Return [x, y] of the center of cell containing provided text 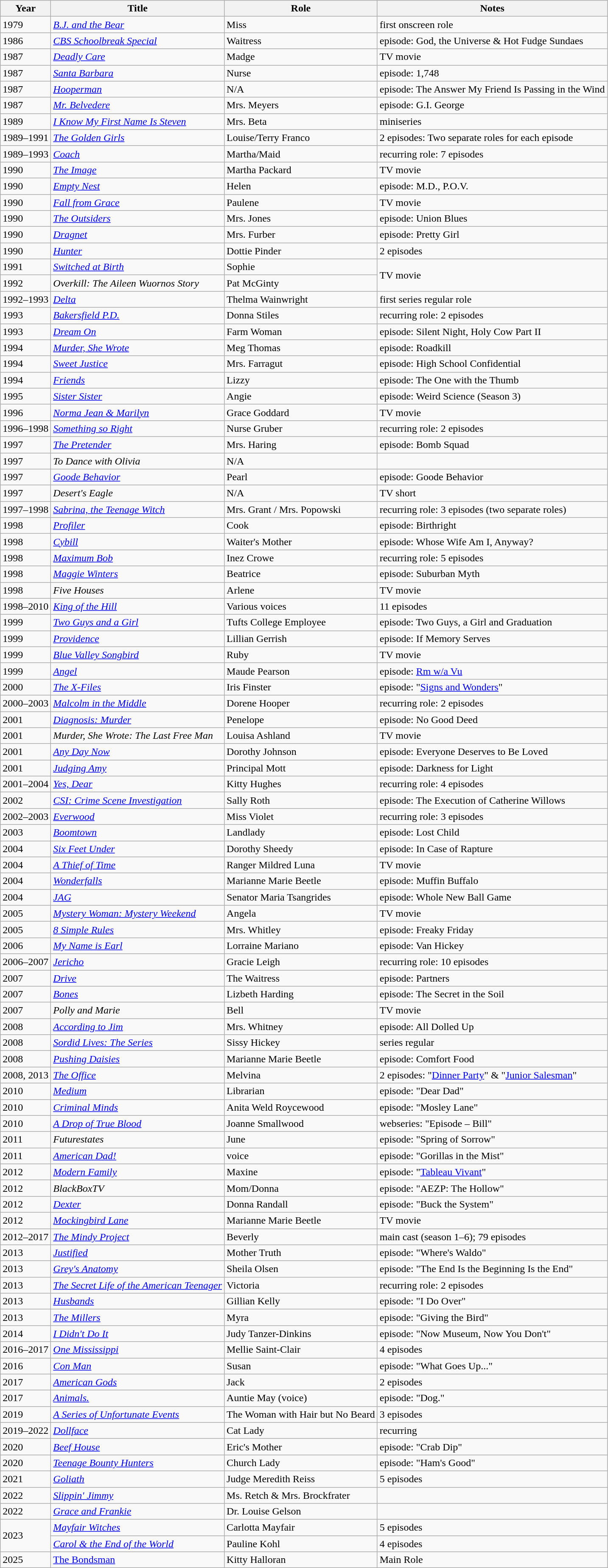
episode: 1,748 [492, 73]
2014 [25, 1334]
Title [137, 8]
The Secret Life of the American Teenager [137, 1285]
Martha Packard [301, 170]
The Woman with Hair but No Beard [301, 1414]
episode: M.D., P.O.V. [492, 186]
Sister Sister [137, 396]
Myra [301, 1317]
Cybill [137, 542]
Hooperman [137, 89]
Role [301, 8]
Malcolm in the Middle [137, 703]
American Dad! [137, 1156]
1979 [25, 25]
Ms. Retch & Mrs. Brockfrater [301, 1495]
Maggie Winters [137, 574]
3 episodes [492, 1414]
2023 [25, 1536]
Madge [301, 57]
Providence [137, 639]
Pearl [301, 477]
1986 [25, 41]
Grace and Frankie [137, 1512]
episode: Bomb Squad [492, 445]
Librarian [301, 1091]
2006 [25, 946]
Profiler [137, 526]
2 episodes: "Dinner Party" & "Junior Salesman" [492, 1075]
Louisa Ashland [301, 736]
episode: Roadkill [492, 348]
Something so Right [137, 428]
Helen [301, 186]
Various voices [301, 606]
main cast (season 1–6); 79 episodes [492, 1237]
Teenage Bounty Hunters [137, 1463]
Dexter [137, 1204]
episode: Darkness for Light [492, 768]
Delta [137, 299]
Year [25, 8]
voice [301, 1156]
Louise/Terry Franco [301, 138]
Eric's Mother [301, 1447]
Mrs. Jones [301, 219]
Victoria [301, 1285]
Waiter's Mother [301, 542]
The Office [137, 1075]
2019 [25, 1414]
2000–2003 [25, 703]
episode: All Dolled Up [492, 1027]
episode: Partners [492, 978]
episode: "Buck the System" [492, 1204]
episode: "Dog." [492, 1398]
Kitty Halloran [301, 1560]
Blue Valley Songbird [137, 655]
episode: Comfort Food [492, 1059]
Maximum Bob [137, 558]
BlackBoxTV [137, 1188]
episode: "Mosley Lane" [492, 1107]
Inez Crowe [301, 558]
Mrs. Furber [301, 235]
episode: High School Confidential [492, 364]
Coach [137, 154]
The Pretender [137, 445]
Norma Jean & Marilyn [137, 412]
Mrs. Meyers [301, 105]
first series regular role [492, 299]
Mrs. Haring [301, 445]
episode: The Execution of Catherine Willows [492, 800]
Judy Tanzer-Dinkins [301, 1334]
Tufts College Employee [301, 622]
Dream On [137, 332]
Polly and Marie [137, 1011]
Animals. [137, 1398]
recurring role: 7 episodes [492, 154]
2016–2017 [25, 1350]
Diagnosis: Murder [137, 720]
Sheila Olsen [301, 1269]
I Didn't Do It [137, 1334]
2002 [25, 800]
Angela [301, 913]
Gracie Leigh [301, 962]
episode: Whole New Ball Game [492, 897]
2016 [25, 1366]
1992–1993 [25, 299]
Miss Violet [301, 816]
Mrs. Farragut [301, 364]
episode: Goode Behavior [492, 477]
Jack [301, 1382]
1995 [25, 396]
Sabrina, the Teenage Witch [137, 510]
episode: Lost Child [492, 833]
episode: G.I. George [492, 105]
Con Man [137, 1366]
Mockingbird Lane [137, 1220]
episode: "Giving the Bird" [492, 1317]
Farm Woman [301, 332]
Carlotta Mayfair [301, 1528]
episode: God, the Universe & Hot Fudge Sundaes [492, 41]
Any Day Now [137, 752]
Mayfair Witches [137, 1528]
Six Feet Under [137, 849]
Empty Nest [137, 186]
Lillian Gerrish [301, 639]
Desert's Eagle [137, 493]
Murder, She Wrote [137, 348]
Donna Stiles [301, 315]
Overkill: The Aileen Wuornos Story [137, 283]
A Drop of True Blood [137, 1123]
Anita Weld Roycewood [301, 1107]
Beef House [137, 1447]
Switched at Birth [137, 267]
episode: Rm w/a Vu [492, 671]
episode: "Dear Dad" [492, 1091]
8 Simple Rules [137, 929]
Mother Truth [301, 1253]
Notes [492, 8]
B.J. and the Bear [137, 25]
Mrs. Beta [301, 121]
Goode Behavior [137, 477]
Angie [301, 396]
Maxine [301, 1172]
episode: Everyone Deserves to Be Loved [492, 752]
Sally Roth [301, 800]
episode: "I Do Over" [492, 1301]
Cat Lady [301, 1430]
Ranger Mildred Luna [301, 865]
Donna Randall [301, 1204]
Mrs. Grant / Mrs. Popowski [301, 510]
Senator Maria Tsangrides [301, 897]
Goliath [137, 1479]
JAG [137, 897]
episode: Van Hickey [492, 946]
Angel [137, 671]
According to Jim [137, 1027]
Arlene [301, 590]
Mellie Saint-Clair [301, 1350]
Hunter [137, 251]
Futurestates [137, 1140]
The Waitress [301, 978]
Joanne Smallwood [301, 1123]
Judging Amy [137, 768]
Justified [137, 1253]
Church Lady [301, 1463]
Main Role [492, 1560]
Grey's Anatomy [137, 1269]
Santa Barbara [137, 73]
CBS Schoolbreak Special [137, 41]
Carol & the End of the World [137, 1544]
2003 [25, 833]
2019–2022 [25, 1430]
first onscreen role [492, 25]
Mrs. Whitley [301, 929]
Mr. Belvedere [137, 105]
A Thief of Time [137, 865]
2025 [25, 1560]
Mrs. Whitney [301, 1027]
Dorothy Sheedy [301, 849]
Husbands [137, 1301]
Sophie [301, 267]
episode: "Signs and Wonders" [492, 687]
Landlady [301, 833]
Drive [137, 978]
Friends [137, 380]
Bones [137, 994]
episode: Two Guys, a Girl and Graduation [492, 622]
episode: "Spring of Sorrow" [492, 1140]
Lizbeth Harding [301, 994]
1991 [25, 267]
Pauline Kohl [301, 1544]
Beatrice [301, 574]
Grace Goddard [301, 412]
Murder, She Wrote: The Last Free Man [137, 736]
The Golden Girls [137, 138]
episode: "What Goes Up..." [492, 1366]
Bell [301, 1011]
Meg Thomas [301, 348]
Sordid Lives: The Series [137, 1043]
1989–1993 [25, 154]
To Dance with Olivia [137, 461]
Ruby [301, 655]
2021 [25, 1479]
The Bondsman [137, 1560]
The Outsiders [137, 219]
Susan [301, 1366]
Cook [301, 526]
Bakersfield P.D. [137, 315]
1989 [25, 121]
Pushing Daisies [137, 1059]
Medium [137, 1091]
episode: "Now Museum, Now You Don't" [492, 1334]
My Name is Earl [137, 946]
The Mindy Project [137, 1237]
Dr. Louise Gelson [301, 1512]
2 episodes: Two separate roles for each episode [492, 138]
recurring role: 3 episodes [492, 816]
Melvina [301, 1075]
Paulene [301, 203]
episode: "Ham's Good" [492, 1463]
Wonderfalls [137, 881]
Everwood [137, 816]
1992 [25, 283]
episode: In Case of Rapture [492, 849]
episode: "Tableau Vivant" [492, 1172]
Dollface [137, 1430]
episode: Muffin Buffalo [492, 881]
King of the Hill [137, 606]
Modern Family [137, 1172]
episode: Pretty Girl [492, 235]
2008, 2013 [25, 1075]
Dorothy Johnson [301, 752]
The X-Files [137, 687]
The Image [137, 170]
June [301, 1140]
miniseries [492, 121]
1997–1998 [25, 510]
A Series of Unfortunate Events [137, 1414]
webseries: "Episode – Bill" [492, 1123]
recurring role: 10 episodes [492, 962]
11 episodes [492, 606]
2000 [25, 687]
Lizzy [301, 380]
episode: Weird Science (Season 3) [492, 396]
Nurse Gruber [301, 428]
episode: "AEZP: The Hollow" [492, 1188]
episode: Suburban Myth [492, 574]
Maude Pearson [301, 671]
Martha/Maid [301, 154]
Miss [301, 25]
episode: No Good Deed [492, 720]
The Millers [137, 1317]
Principal Mott [301, 768]
episode: Union Blues [492, 219]
Mom/Donna [301, 1188]
Thelma Wainwright [301, 299]
Jericho [137, 962]
Five Houses [137, 590]
episode: Whose Wife Am I, Anyway? [492, 542]
Judge Meredith Reiss [301, 1479]
Pat McGinty [301, 283]
series regular [492, 1043]
episode: Birthright [492, 526]
Fall from Grace [137, 203]
Dottie Pinder [301, 251]
1996 [25, 412]
2006–2007 [25, 962]
episode: Silent Night, Holy Cow Part II [492, 332]
Two Guys and a Girl [137, 622]
episode: The One with the Thumb [492, 380]
Deadly Care [137, 57]
Mystery Woman: Mystery Weekend [137, 913]
episode: Freaky Friday [492, 929]
Iris Finster [301, 687]
I Know My First Name Is Steven [137, 121]
episode: "Where's Waldo" [492, 1253]
American Gods [137, 1382]
recurring [492, 1430]
Yes, Dear [137, 784]
Waitress [301, 41]
Sissy Hickey [301, 1043]
2002–2003 [25, 816]
Nurse [301, 73]
episode: If Memory Serves [492, 639]
recurring role: 5 episodes [492, 558]
Dragnet [137, 235]
Criminal Minds [137, 1107]
One Mississippi [137, 1350]
Slippin' Jimmy [137, 1495]
Boomtown [137, 833]
episode: The Answer My Friend Is Passing in the Wind [492, 89]
1998–2010 [25, 606]
2001–2004 [25, 784]
Kitty Hughes [301, 784]
recurring role: 4 episodes [492, 784]
Lorraine Mariano [301, 946]
1996–1998 [25, 428]
episode: "Gorillas in the Mist" [492, 1156]
episode: "Crab Dip" [492, 1447]
episode: "The End Is the Beginning Is the End" [492, 1269]
Beverly [301, 1237]
Auntie May (voice) [301, 1398]
1989–1991 [25, 138]
Dorene Hooper [301, 703]
2012–2017 [25, 1237]
recurring role: 3 episodes (two separate roles) [492, 510]
episode: The Secret in the Soil [492, 994]
Gillian Kelly [301, 1301]
CSI: Crime Scene Investigation [137, 800]
Sweet Justice [137, 364]
TV short [492, 493]
Penelope [301, 720]
